Find where the given text appears and provide that cell's center as [x, y] coordinate. 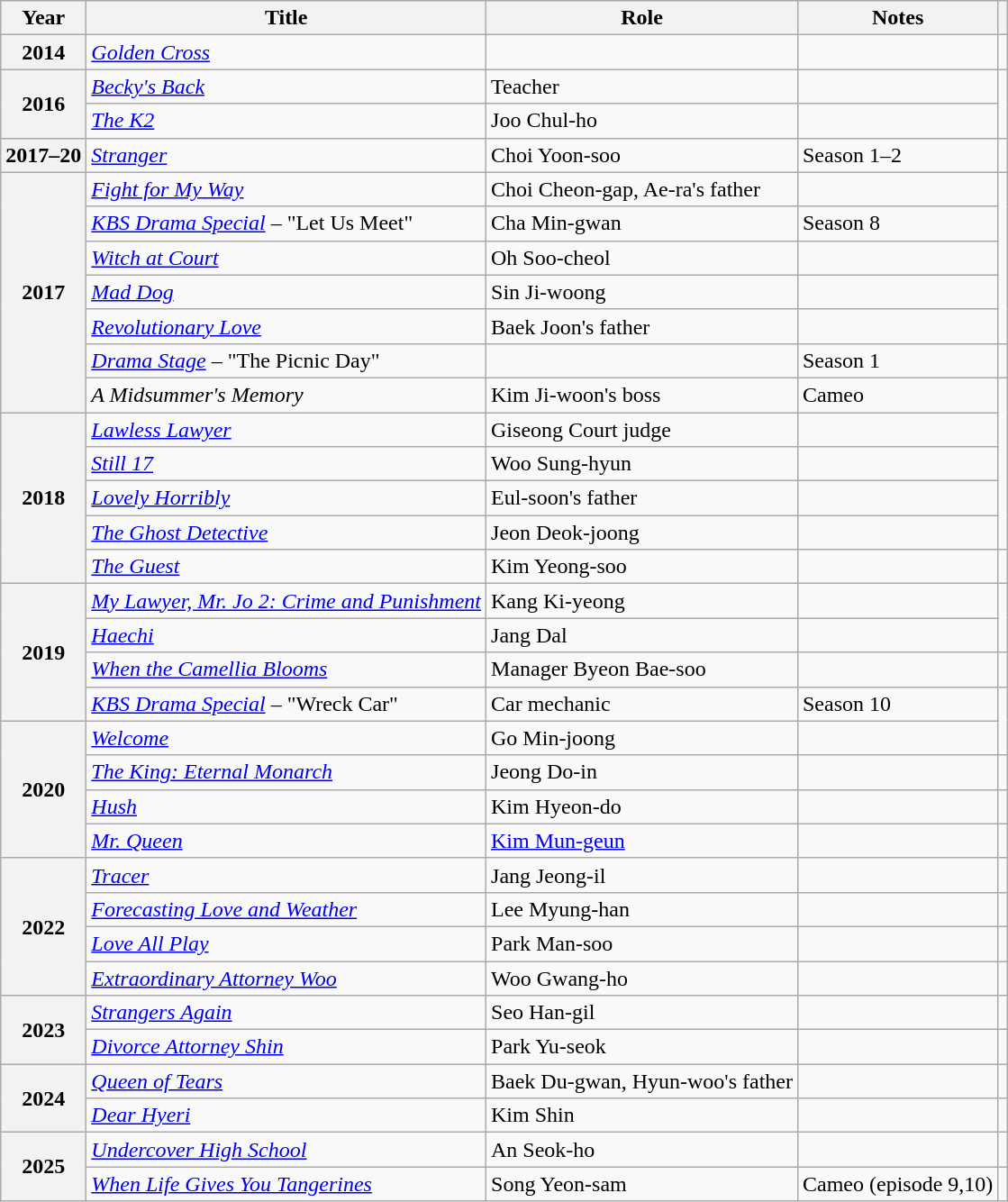
Choi Cheon-gap, Ae-ra's father [642, 189]
Baek Joon's father [642, 326]
2017 [43, 292]
Woo Gwang-ho [642, 978]
2024 [43, 1098]
Lovely Horribly [286, 498]
The Ghost Detective [286, 533]
Becky's Back [286, 87]
Cameo [897, 395]
My Lawyer, Mr. Jo 2: Crime and Punishment [286, 601]
Golden Cross [286, 52]
2022 [43, 926]
Kim Hyeon-do [642, 806]
Jang Dal [642, 635]
Mad Dog [286, 292]
2020 [43, 789]
Welcome [286, 738]
Lee Myung-han [642, 909]
Eul-soon's father [642, 498]
Revolutionary Love [286, 326]
Kim Ji-woon's boss [642, 395]
Season 10 [897, 704]
Sin Ji-woong [642, 292]
Giseong Court judge [642, 430]
Jeong Do-in [642, 772]
Strangers Again [286, 1013]
Cameo (episode 9,10) [897, 1184]
Season 1 [897, 360]
The Guest [286, 567]
Still 17 [286, 464]
Tracer [286, 875]
KBS Drama Special – "Let Us Meet" [286, 223]
Mr. Queen [286, 841]
2018 [43, 498]
Car mechanic [642, 704]
Kim Yeong-soo [642, 567]
The King: Eternal Monarch [286, 772]
Teacher [642, 87]
Title [286, 18]
Oh Soo-cheol [642, 258]
Divorce Attorney Shin [286, 1047]
Haechi [286, 635]
Woo Sung-hyun [642, 464]
2019 [43, 652]
When Life Gives You Tangerines [286, 1184]
2025 [43, 1167]
Lawless Lawyer [286, 430]
The K2 [286, 121]
Cha Min-gwan [642, 223]
Extraordinary Attorney Woo [286, 978]
Kang Ki-yeong [642, 601]
When the Camellia Blooms [286, 669]
Witch at Court [286, 258]
Go Min-joong [642, 738]
Queen of Tears [286, 1081]
Season 8 [897, 223]
Love All Play [286, 943]
Role [642, 18]
Dear Hyeri [286, 1115]
A Midsummer's Memory [286, 395]
Undercover High School [286, 1150]
Choi Yoon-soo [642, 155]
Season 1–2 [897, 155]
2017–20 [43, 155]
Year [43, 18]
Seo Han-gil [642, 1013]
2014 [43, 52]
Kim Shin [642, 1115]
An Seok-ho [642, 1150]
Stranger [286, 155]
Jang Jeong-il [642, 875]
Baek Du-gwan, Hyun-woo's father [642, 1081]
Joo Chul-ho [642, 121]
Song Yeon-sam [642, 1184]
2023 [43, 1030]
KBS Drama Special – "Wreck Car" [286, 704]
Kim Mun-geun [642, 841]
Drama Stage – "The Picnic Day" [286, 360]
2016 [43, 104]
Park Yu-seok [642, 1047]
Forecasting Love and Weather [286, 909]
Fight for My Way [286, 189]
Notes [897, 18]
Manager Byeon Bae-soo [642, 669]
Jeon Deok-joong [642, 533]
Park Man-soo [642, 943]
Hush [286, 806]
